Determine the [X, Y] coordinate at the center of the cell enclosing the given text.  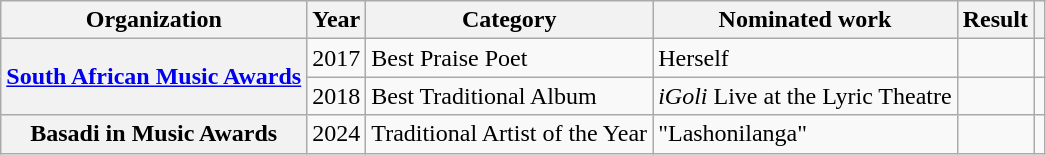
iGoli Live at the Lyric Theatre [806, 96]
2018 [336, 96]
Best Traditional Album [510, 96]
Result [995, 20]
Traditional Artist of the Year [510, 134]
Basadi in Music Awards [154, 134]
2017 [336, 58]
Year [336, 20]
Best Praise Poet [510, 58]
Herself [806, 58]
2024 [336, 134]
"Lashonilanga" [806, 134]
South African Music Awards [154, 77]
Category [510, 20]
Organization [154, 20]
Nominated work [806, 20]
